Provide the (X, Y) coordinate of the cell's center where the given text is located.  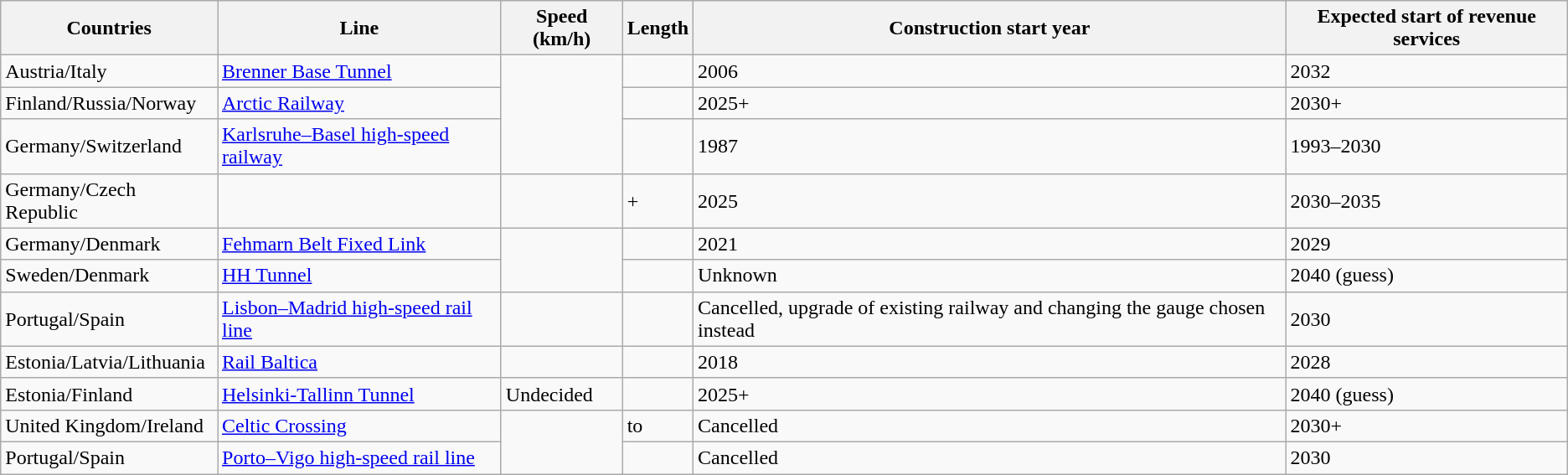
Finland/Russia/Norway (109, 103)
Porto–Vigo high-speed rail line (360, 457)
2028 (1426, 362)
Length (658, 28)
Austria/Italy (109, 71)
Construction start year (990, 28)
to (658, 426)
Expected start of revenue services (1426, 28)
Rail Baltica (360, 362)
Germany/Switzerland (109, 146)
Cancelled, upgrade of existing railway and changing the gauge chosen instead (990, 318)
Helsinki-Tallinn Tunnel (360, 394)
2018 (990, 362)
Undecided (561, 394)
Celtic Crossing (360, 426)
2025 (990, 201)
Arctic Railway (360, 103)
United Kingdom/Ireland (109, 426)
HH Tunnel (360, 276)
1987 (990, 146)
Unknown (990, 276)
+ (658, 201)
2021 (990, 244)
2029 (1426, 244)
Fehmarn Belt Fixed Link (360, 244)
Brenner Base Tunnel (360, 71)
Sweden/Denmark (109, 276)
Germany/Denmark (109, 244)
Countries (109, 28)
Karlsruhe–Basel high-speed railway (360, 146)
1993–2030 (1426, 146)
Germany/Czech Republic (109, 201)
Lisbon–Madrid high-speed rail line (360, 318)
Line (360, 28)
Estonia/Latvia/Lithuania (109, 362)
Estonia/Finland (109, 394)
Speed (km/h) (561, 28)
2006 (990, 71)
2030–2035 (1426, 201)
2032 (1426, 71)
